From the cell containing the given text, extract its center point as [X, Y] coordinate. 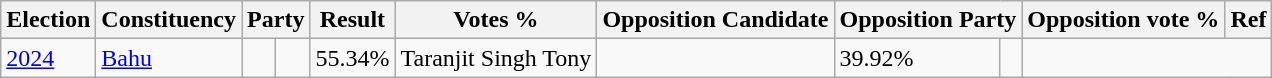
39.92% [917, 58]
Result [352, 20]
Constituency [169, 20]
Opposition Party [928, 20]
55.34% [352, 58]
Votes % [496, 20]
Bahu [169, 58]
Opposition Candidate [716, 20]
2024 [48, 58]
Party [276, 20]
Taranjit Singh Tony [496, 58]
Opposition vote % [1124, 20]
Ref [1248, 20]
Election [48, 20]
